Capture the cell that displays the provided text and extract its [x, y] central coordinate. 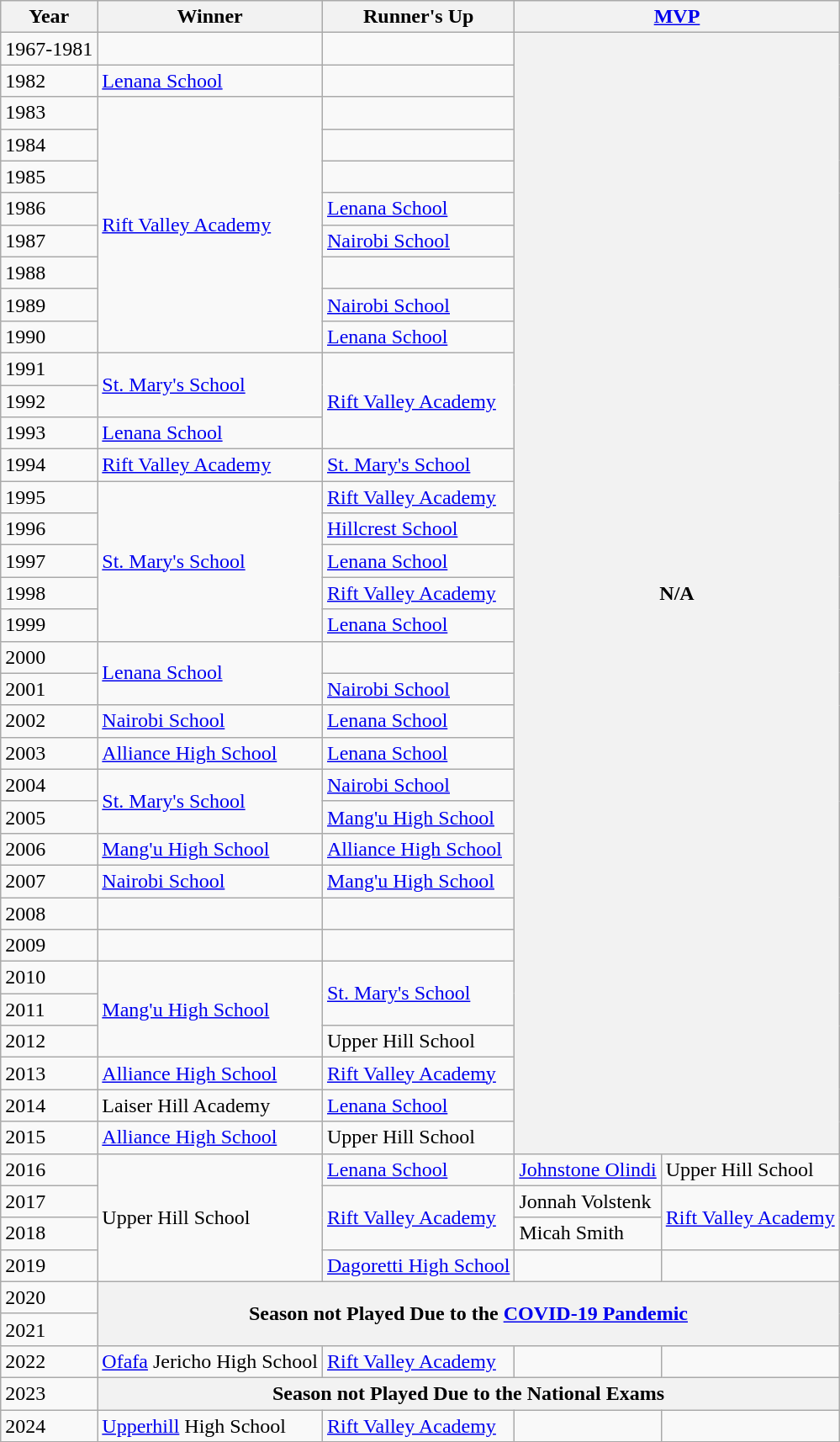
2008 [49, 913]
1967-1981 [49, 49]
1995 [49, 497]
2023 [49, 1393]
Hillcrest School [418, 529]
1982 [49, 81]
1990 [49, 337]
2001 [49, 689]
Johnstone Olindi [588, 1169]
Dagoretti High School [418, 1265]
1996 [49, 529]
1985 [49, 177]
2019 [49, 1265]
2010 [49, 978]
2012 [49, 1042]
1989 [49, 305]
2024 [49, 1426]
1999 [49, 625]
2002 [49, 721]
Micah Smith [588, 1233]
Runner's Up [418, 17]
MVP [677, 17]
Laiser Hill Academy [210, 1105]
2007 [49, 881]
1988 [49, 273]
2005 [49, 817]
N/A [677, 593]
2020 [49, 1297]
2013 [49, 1074]
Jonnah Volstenk [588, 1201]
2011 [49, 1010]
2017 [49, 1201]
2022 [49, 1361]
1993 [49, 433]
1984 [49, 145]
1987 [49, 241]
Upperhill High School [210, 1426]
1998 [49, 593]
Year [49, 17]
1992 [49, 401]
Season not Played Due to the COVID-19 Pandemic [468, 1313]
2018 [49, 1233]
2021 [49, 1329]
2003 [49, 753]
2006 [49, 849]
1991 [49, 368]
2000 [49, 657]
Season not Played Due to the National Exams [468, 1393]
2014 [49, 1105]
1986 [49, 209]
1983 [49, 113]
2015 [49, 1137]
1994 [49, 465]
2016 [49, 1169]
2009 [49, 946]
Winner [210, 17]
Ofafa Jericho High School [210, 1361]
2004 [49, 785]
1997 [49, 561]
